Scan for the cell matching the given text and deliver its (x, y) coordinate at center. 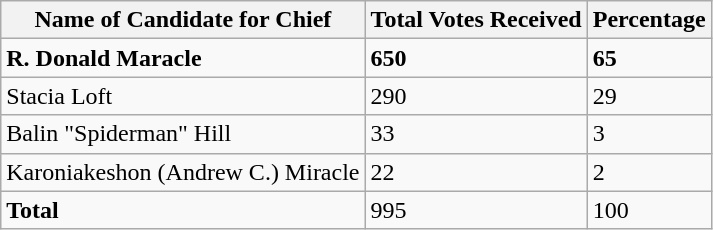
33 (476, 134)
Total Votes Received (476, 20)
R. Donald Maracle (183, 58)
Karoniakeshon (Andrew C.) Miracle (183, 172)
100 (649, 210)
2 (649, 172)
Total (183, 210)
3 (649, 134)
Stacia Loft (183, 96)
Balin "Spiderman" Hill (183, 134)
22 (476, 172)
Name of Candidate for Chief (183, 20)
995 (476, 210)
65 (649, 58)
650 (476, 58)
Percentage (649, 20)
29 (649, 96)
290 (476, 96)
